Detect which cell encompasses the target text, then output its (x, y) center coordinate. 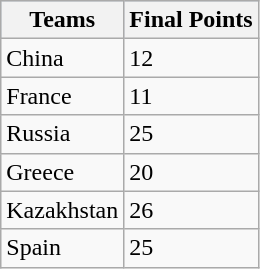
Kazakhstan (62, 210)
26 (191, 210)
20 (191, 172)
Russia (62, 134)
Teams (62, 20)
China (62, 58)
Greece (62, 172)
Final Points (191, 20)
12 (191, 58)
Spain (62, 248)
France (62, 96)
11 (191, 96)
